Output the [x, y] coordinate of the center of the cell containing the given text.  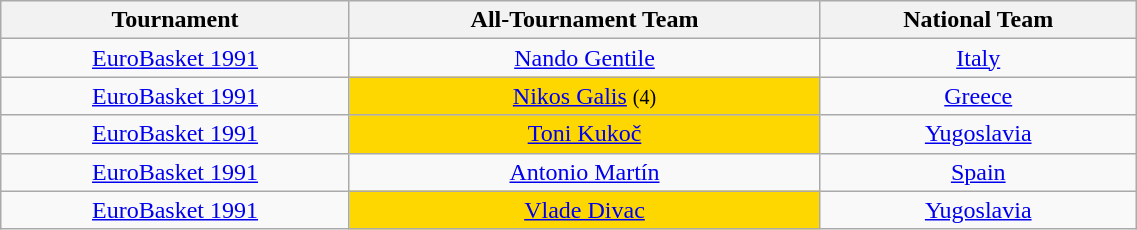
All-Tournament Team [584, 20]
Nando Gentile [584, 58]
Toni Kukoč [584, 134]
Antonio Martín [584, 172]
Greece [978, 96]
Nikos Galis (4) [584, 96]
National Team [978, 20]
Spain [978, 172]
Italy [978, 58]
Tournament [176, 20]
Vlade Divac [584, 210]
